Capture the cell that displays the provided text and extract its (x, y) central coordinate. 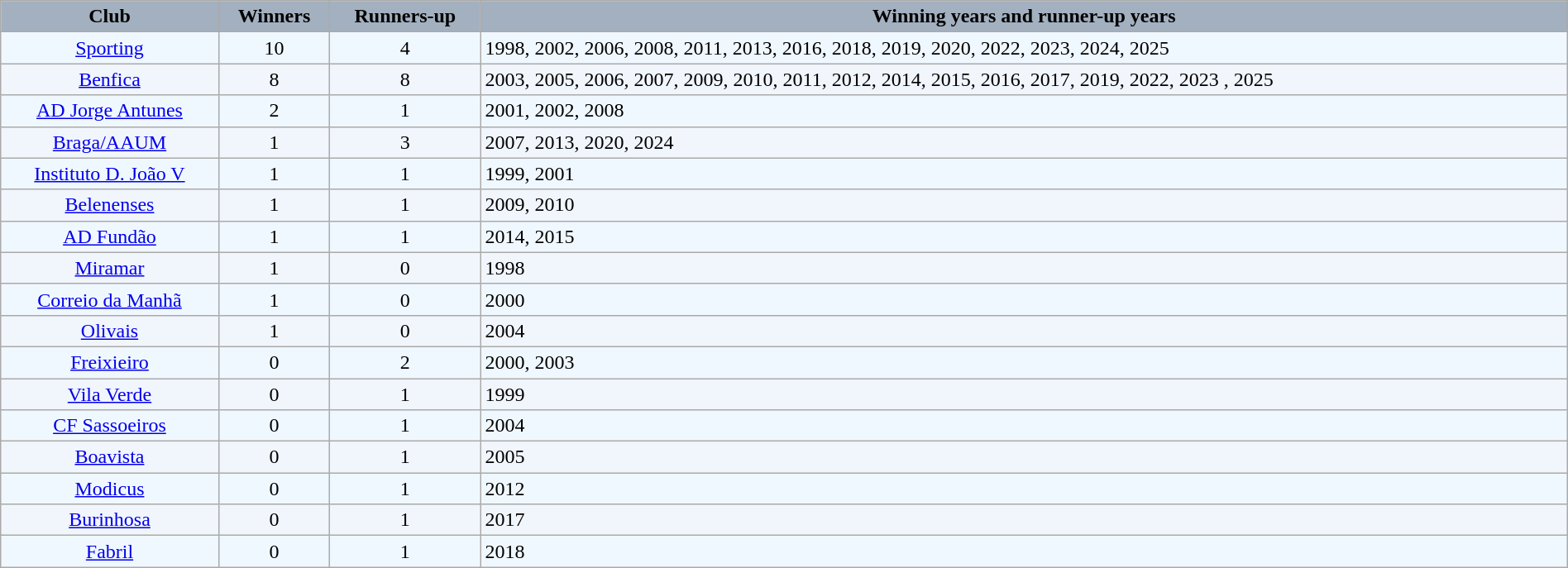
Runners-up (405, 17)
Miramar (109, 268)
Winners (274, 17)
2007, 2013, 2020, 2024 (1024, 142)
3 (405, 142)
4 (405, 48)
Burinhosa (109, 520)
AD Jorge Antunes (109, 111)
Fabril (109, 551)
Freixieiro (109, 362)
Instituto D. João V (109, 174)
2018 (1024, 551)
AD Fundão (109, 236)
1998 (1024, 268)
2000 (1024, 299)
Braga/AAUM (109, 142)
Modicus (109, 489)
Vila Verde (109, 394)
Winning years and runner-up years (1024, 17)
1998, 2002, 2006, 2008, 2011, 2013, 2016, 2018, 2019, 2020, 2022, 2023, 2024, 2025 (1024, 48)
Club (109, 17)
Boavista (109, 457)
2014, 2015 (1024, 236)
2003, 2005, 2006, 2007, 2009, 2010, 2011, 2012, 2014, 2015, 2016, 2017, 2019, 2022, 2023 , 2025 (1024, 79)
Correio da Manhã (109, 299)
Benfica (109, 79)
1999, 2001 (1024, 174)
Sporting (109, 48)
Belenenses (109, 205)
2009, 2010 (1024, 205)
2001, 2002, 2008 (1024, 111)
2017 (1024, 520)
1999 (1024, 394)
2000, 2003 (1024, 362)
10 (274, 48)
Olivais (109, 331)
2005 (1024, 457)
2012 (1024, 489)
CF Sassoeiros (109, 426)
